Determine the (X, Y) coordinate at the center of the cell enclosing the given text.  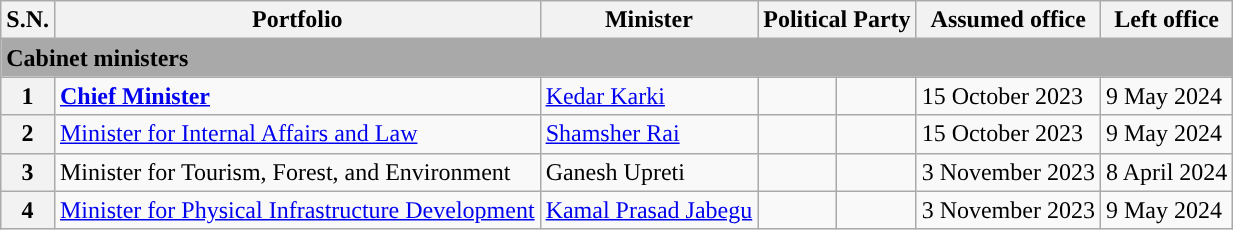
8 April 2024 (1166, 172)
4 (28, 210)
1 (28, 96)
Portfolio (297, 20)
Left office (1166, 20)
2 (28, 134)
Shamsher Rai (649, 134)
Political Party (837, 20)
Chief Minister (297, 96)
Kamal Prasad Jabegu (649, 210)
3 (28, 172)
Assumed office (1008, 20)
Cabinet ministers (617, 58)
Minister (649, 20)
Minister for Physical Infrastructure Development (297, 210)
Kedar Karki (649, 96)
S.N. (28, 20)
Minister for Tourism, Forest, and Environment (297, 172)
Minister for Internal Affairs and Law (297, 134)
Ganesh Upreti (649, 172)
